Capture the cell that displays the provided text and extract its [X, Y] central coordinate. 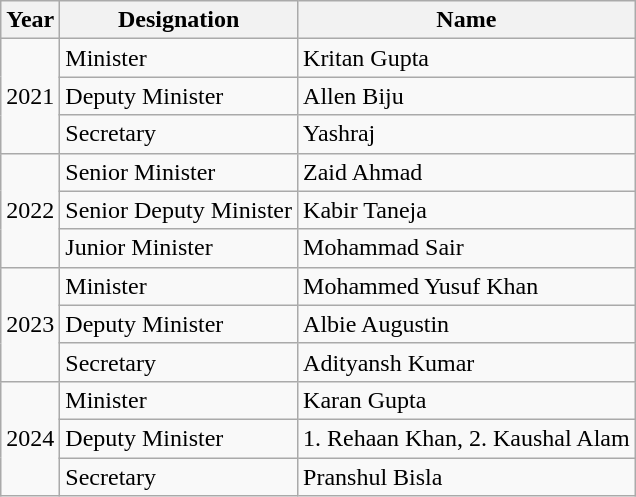
Senior Minister [179, 172]
Designation [179, 20]
Year [30, 20]
Mohammed Yusuf Khan [467, 286]
Senior Deputy Minister [179, 210]
Pranshul Bisla [467, 477]
Zaid Ahmad [467, 172]
1. Rehaan Khan, 2. Kaushal Alam [467, 438]
2024 [30, 438]
Adityansh Kumar [467, 362]
Kabir Taneja [467, 210]
Karan Gupta [467, 400]
Mohammad Sair [467, 248]
Name [467, 20]
2022 [30, 210]
2021 [30, 96]
Kritan Gupta [467, 58]
2023 [30, 324]
Junior Minister [179, 248]
Yashraj [467, 134]
Allen Biju [467, 96]
Albie Augustin [467, 324]
